Return the (x, y) coordinate for the center point of the cell that contains the specified text.  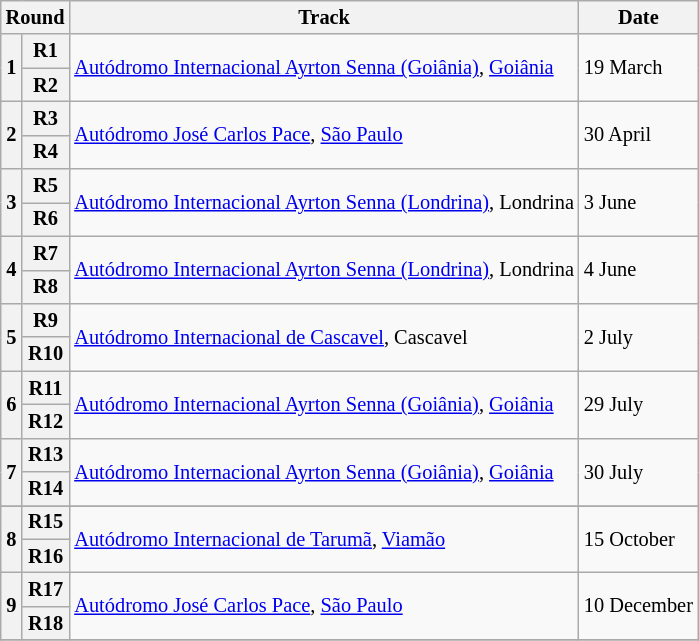
R13 (46, 455)
4 June (638, 270)
7 (12, 472)
30 July (638, 472)
R4 (46, 152)
Date (638, 17)
9 (12, 606)
15 October (638, 538)
Autódromo Internacional de Cascavel, Cascavel (324, 336)
2 July (638, 336)
Track (324, 17)
R5 (46, 186)
29 July (638, 404)
3 June (638, 202)
R6 (46, 219)
R9 (46, 320)
5 (12, 336)
10 December (638, 606)
2 (12, 134)
Round (36, 17)
30 April (638, 134)
19 March (638, 68)
4 (12, 270)
8 (12, 538)
R12 (46, 421)
1 (12, 68)
R15 (46, 522)
R10 (46, 354)
R8 (46, 287)
6 (12, 404)
R14 (46, 489)
3 (12, 202)
R17 (46, 589)
R16 (46, 556)
R11 (46, 388)
R3 (46, 118)
Autódromo Internacional de Tarumã, Viamão (324, 538)
R2 (46, 85)
R18 (46, 623)
R1 (46, 51)
R7 (46, 253)
